Capture the cell that displays the provided text and extract its (x, y) central coordinate. 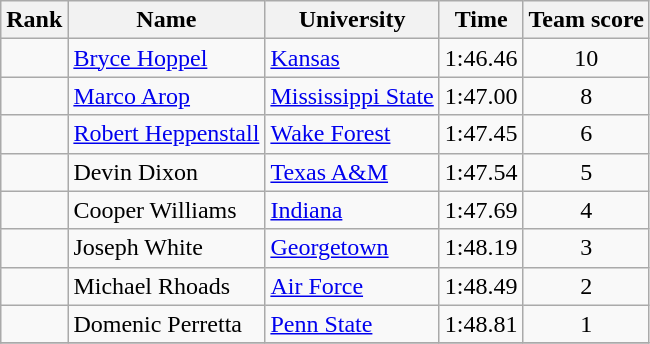
Joseph White (166, 248)
Georgetown (352, 248)
Kansas (352, 58)
1:47.69 (481, 210)
5 (586, 172)
University (352, 20)
1:48.19 (481, 248)
1:48.81 (481, 324)
Robert Heppenstall (166, 134)
Mississippi State (352, 96)
1:47.45 (481, 134)
Wake Forest (352, 134)
Air Force (352, 286)
1:47.00 (481, 96)
Team score (586, 20)
Marco Arop (166, 96)
1 (586, 324)
Name (166, 20)
Domenic Perretta (166, 324)
1:46.46 (481, 58)
Bryce Hoppel (166, 58)
4 (586, 210)
Devin Dixon (166, 172)
6 (586, 134)
10 (586, 58)
Indiana (352, 210)
Time (481, 20)
2 (586, 286)
Michael Rhoads (166, 286)
1:48.49 (481, 286)
8 (586, 96)
1:47.54 (481, 172)
Rank (34, 20)
Cooper Williams (166, 210)
Penn State (352, 324)
Texas A&M (352, 172)
3 (586, 248)
